Detect which cell encompasses the target text, then output its [X, Y] center coordinate. 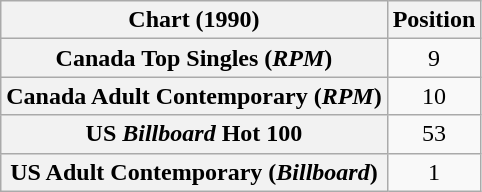
53 [434, 134]
10 [434, 96]
Position [434, 20]
Canada Adult Contemporary (RPM) [194, 96]
US Adult Contemporary (Billboard) [194, 172]
9 [434, 58]
US Billboard Hot 100 [194, 134]
Chart (1990) [194, 20]
1 [434, 172]
Canada Top Singles (RPM) [194, 58]
